From the cell containing the given text, extract its center point as [x, y] coordinate. 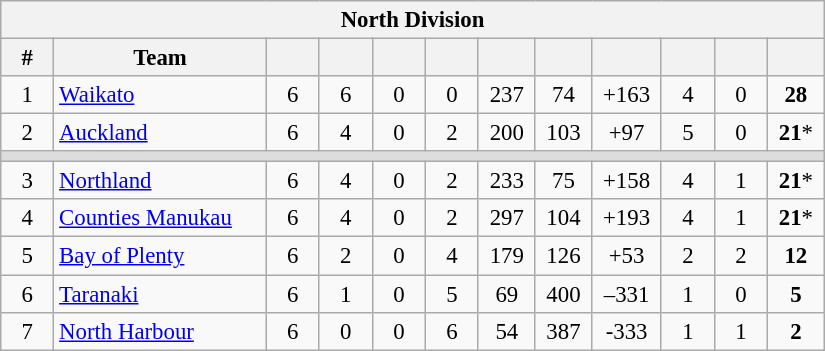
54 [506, 331]
297 [506, 219]
+158 [627, 181]
Taranaki [160, 294]
104 [564, 219]
400 [564, 294]
179 [506, 256]
Team [160, 58]
Counties Manukau [160, 219]
387 [564, 331]
200 [506, 133]
237 [506, 95]
Bay of Plenty [160, 256]
# [28, 58]
103 [564, 133]
Waikato [160, 95]
Northland [160, 181]
–331 [627, 294]
3 [28, 181]
75 [564, 181]
-333 [627, 331]
69 [506, 294]
Auckland [160, 133]
+53 [627, 256]
+193 [627, 219]
North Division [413, 20]
+97 [627, 133]
74 [564, 95]
233 [506, 181]
North Harbour [160, 331]
126 [564, 256]
12 [796, 256]
+163 [627, 95]
28 [796, 95]
7 [28, 331]
